Extract the [x, y] coordinate from the center of the cell holding the provided text.  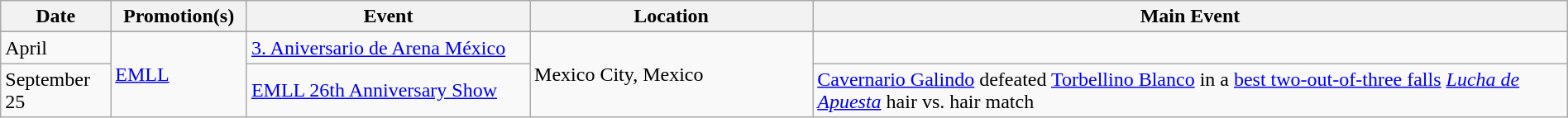
EMLL 26th Anniversary Show [388, 91]
Date [56, 17]
Location [672, 17]
Main Event [1191, 17]
3. Aniversario de Arena México [388, 48]
EMLL [179, 74]
Promotion(s) [179, 17]
September 25 [56, 91]
April [56, 48]
Cavernario Galindo defeated Torbellino Blanco in a best two-out-of-three falls Lucha de Apuesta hair vs. hair match [1191, 91]
Mexico City, Mexico [672, 74]
Event [388, 17]
